Scan for the cell matching the given text and deliver its (X, Y) coordinate at center. 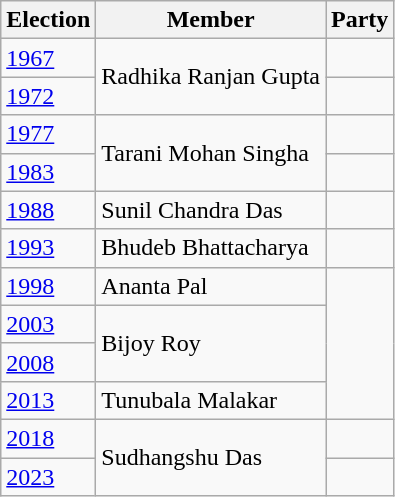
2003 (48, 324)
Bijoy Roy (211, 343)
Ananta Pal (211, 286)
2013 (48, 400)
Tarani Mohan Singha (211, 153)
1993 (48, 248)
Tunubala Malakar (211, 400)
Sudhangshu Das (211, 457)
Election (48, 20)
Member (211, 20)
Sunil Chandra Das (211, 210)
Party (360, 20)
1977 (48, 134)
1967 (48, 58)
1988 (48, 210)
2008 (48, 362)
1972 (48, 96)
Bhudeb Bhattacharya (211, 248)
Radhika Ranjan Gupta (211, 77)
1983 (48, 172)
1998 (48, 286)
2023 (48, 477)
2018 (48, 438)
